Locate the cell with the specified text and output its [X, Y] center coordinate. 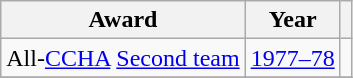
Award [123, 20]
All-CCHA Second team [123, 58]
1977–78 [292, 58]
Year [292, 20]
